Identify which cell holds the provided text, then report its (x, y) central coordinate. 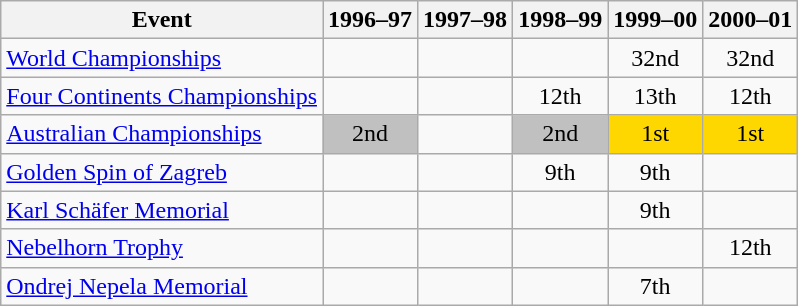
Event (162, 20)
Ondrej Nepela Memorial (162, 286)
1999–00 (656, 20)
1996–97 (370, 20)
7th (656, 286)
Nebelhorn Trophy (162, 248)
Four Continents Championships (162, 96)
Karl Schäfer Memorial (162, 210)
World Championships (162, 58)
1998–99 (560, 20)
Australian Championships (162, 134)
Golden Spin of Zagreb (162, 172)
13th (656, 96)
1997–98 (466, 20)
2000–01 (750, 20)
